Scan for the cell matching the given text and deliver its [X, Y] coordinate at center. 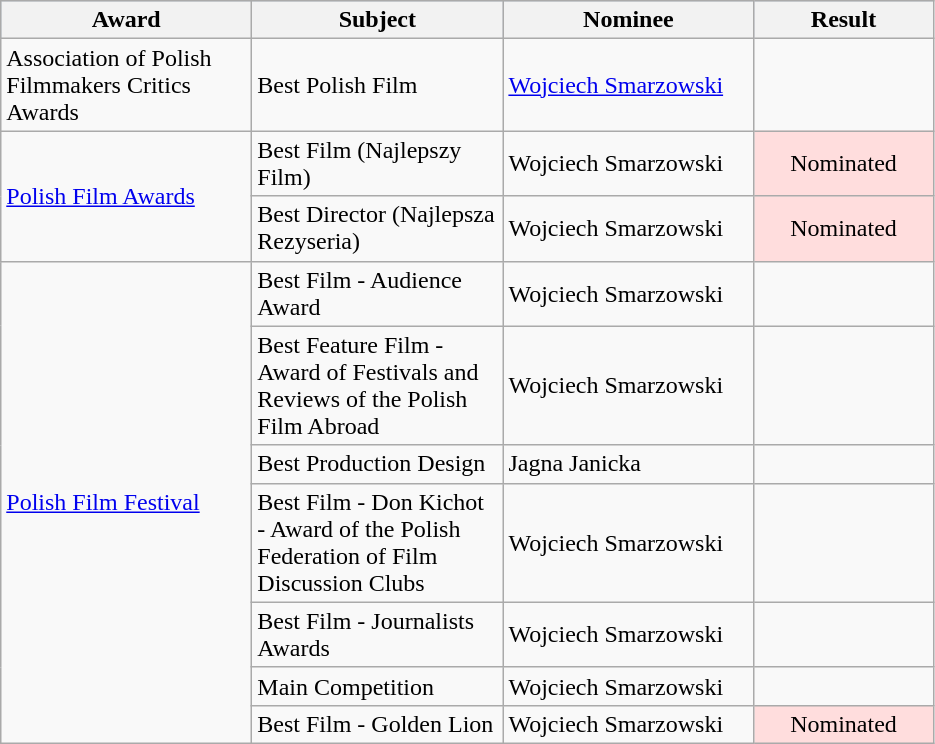
Best Film (Najlepszy Film) [378, 164]
Best Film - Audience Award [378, 294]
Best Director (Najlepsza Rezyseria) [378, 228]
Best Film - Don Kichot - Award of the Polish Federation of Film Discussion Clubs [378, 542]
Best Feature Film - Award of Festivals and Reviews of the Polish Film Abroad [378, 386]
Polish Film Awards [126, 196]
Main Competition [378, 686]
Jagna Janicka [628, 464]
Nominee [628, 20]
Best Film - Golden Lion [378, 724]
Result [844, 20]
Award [126, 20]
Best Film - Journalists Awards [378, 634]
Association of Polish Filmmakers Critics Awards [126, 85]
Best Production Design [378, 464]
Subject [378, 20]
Best Polish Film [378, 85]
Polish Film Festival [126, 502]
